Return the [x, y] coordinate for the center point of the cell that contains the specified text.  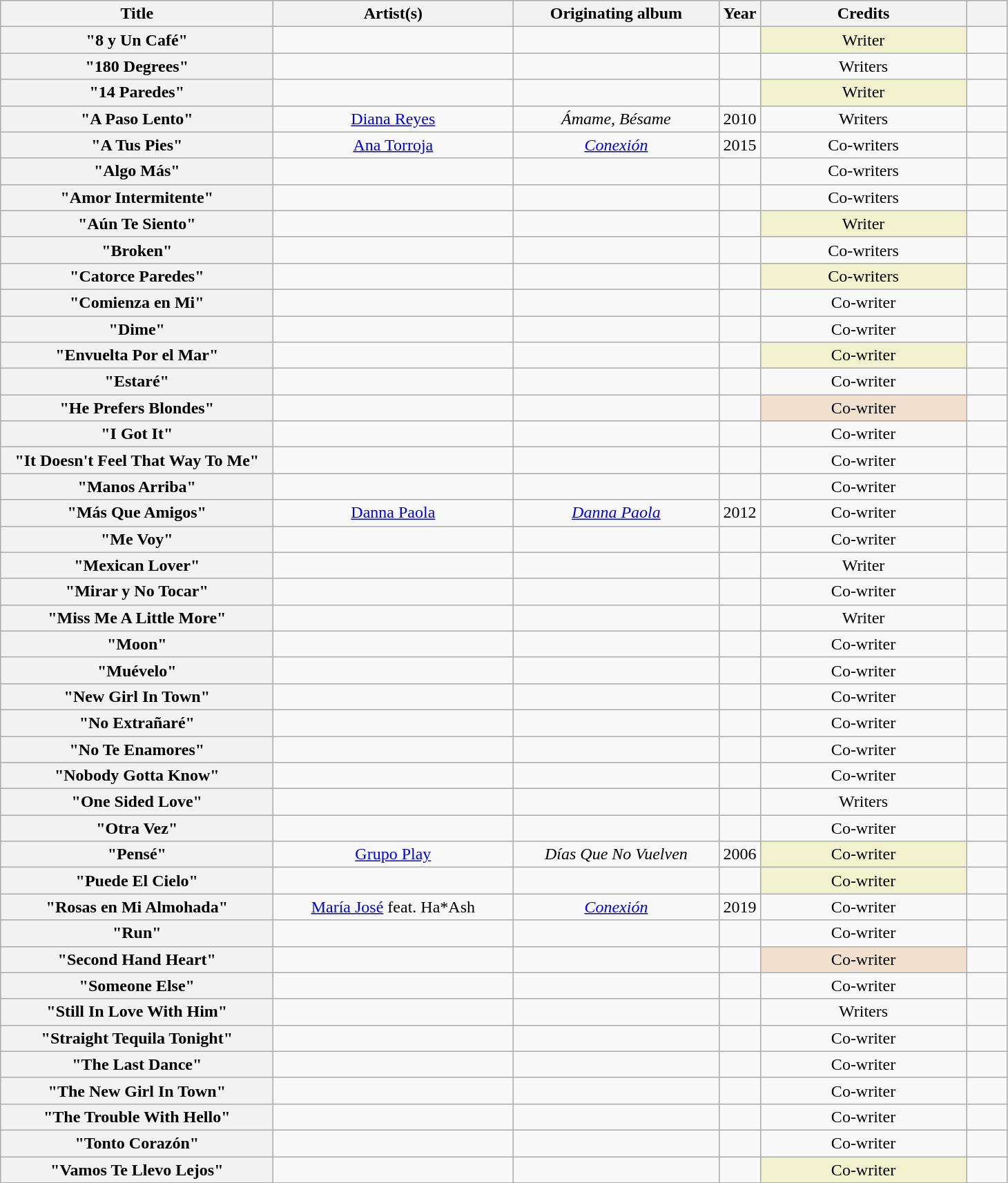
"Moon" [137, 644]
2006 [740, 854]
María José feat. Ha*Ash [394, 907]
"180 Degrees" [137, 66]
Title [137, 14]
Grupo Play [394, 854]
"The Last Dance" [137, 1064]
2010 [740, 119]
Artist(s) [394, 14]
"Straight Tequila Tonight" [137, 1038]
"Muévelo" [137, 670]
"Comienza en Mi" [137, 302]
"Rosas en Mi Almohada" [137, 907]
"Still In Love With Him" [137, 1012]
"Someone Else" [137, 986]
"The Trouble With Hello" [137, 1117]
"I Got It" [137, 434]
"Mirar y No Tocar" [137, 591]
"New Girl In Town" [137, 696]
Credits [863, 14]
"14 Paredes" [137, 92]
Originating album [616, 14]
"Vamos Te Llevo Lejos" [137, 1170]
"Nobody Gotta Know" [137, 776]
"He Prefers Blondes" [137, 408]
"No Te Enamores" [137, 749]
"Second Hand Heart" [137, 959]
2015 [740, 145]
Ana Torroja [394, 145]
"Amor Intermitente" [137, 197]
"Pensé" [137, 854]
"Me Voy" [137, 539]
"Aún Te Siento" [137, 224]
"Puede El Cielo" [137, 881]
"Tonto Corazón" [137, 1143]
"Run" [137, 933]
"A Paso Lento" [137, 119]
"8 y Un Café" [137, 40]
"Envuelta Por el Mar" [137, 355]
"Algo Más" [137, 171]
2019 [740, 907]
"One Sided Love" [137, 802]
"No Extrañaré" [137, 723]
"Más Que Amigos" [137, 513]
"Miss Me A Little More" [137, 618]
"The New Girl In Town" [137, 1091]
"It Doesn't Feel That Way To Me" [137, 460]
Ámame, Bésame [616, 119]
Year [740, 14]
"Otra Vez" [137, 828]
Días Que No Vuelven [616, 854]
"Broken" [137, 250]
"Dime" [137, 329]
"Estaré" [137, 382]
"A Tus Pies" [137, 145]
"Catorce Paredes" [137, 276]
"Manos Arriba" [137, 487]
Diana Reyes [394, 119]
"Mexican Lover" [137, 565]
2012 [740, 513]
